For the text-containing cell, return its midpoint in [x, y] coordinate format. 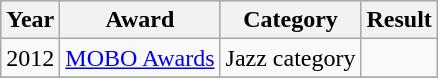
Category [290, 20]
MOBO Awards [140, 58]
Result [399, 20]
2012 [30, 58]
Jazz category [290, 58]
Award [140, 20]
Year [30, 20]
